Provide the (X, Y) coordinate of the cell's center where the given text is located.  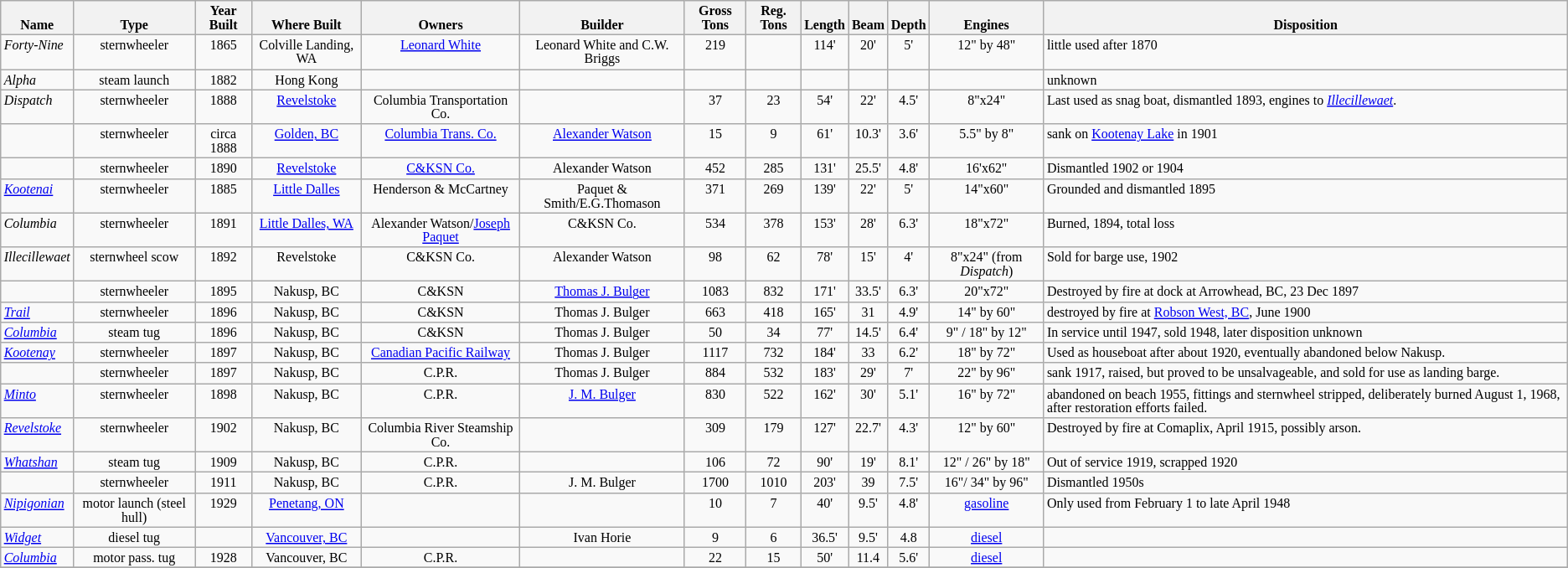
309 (715, 434)
1902 (224, 434)
Dispatch (37, 107)
motor launch (steel hull) (134, 509)
sternwheel scow (134, 265)
Illecillewaet (37, 265)
10.3' (868, 141)
abandoned on beach 1955, fittings and sternwheel stripped, deliberately burned August 1, 1968, after restoration efforts failed. (1305, 400)
830 (715, 400)
Where Built (307, 18)
Beam (868, 18)
452 (715, 168)
5.6' (909, 557)
219 (715, 52)
29' (868, 373)
Disposition (1305, 18)
139' (824, 196)
8.1' (909, 462)
Destroyed by fire at Comaplix, April 1915, possibly arson. (1305, 434)
25.5' (868, 168)
22.7' (868, 434)
28' (868, 230)
30' (868, 400)
11.4 (868, 557)
Length (824, 18)
Dismantled 1950s (1305, 483)
20' (868, 52)
10 (715, 509)
285 (774, 168)
1890 (224, 168)
Canadian Pacific Railway (441, 353)
22 (715, 557)
1909 (224, 462)
14"x60" (987, 196)
4' (909, 265)
18" by 72" (987, 353)
418 (774, 312)
Leonard White and C.W. Briggs (602, 52)
In service until 1947, sold 1948, later disposition unknown (1305, 332)
16"/ 34" by 96" (987, 483)
Builder (602, 18)
1911 (224, 483)
171' (824, 292)
Paquet & Smith/E.G.Thomason (602, 196)
1888 (224, 107)
4.8 (909, 537)
40' (824, 509)
50 (715, 332)
Name (37, 18)
16'x62" (987, 168)
183' (824, 373)
54' (824, 107)
Type (134, 18)
little used after 1870 (1305, 52)
destroyed by fire at Robson West, BC, June 1900 (1305, 312)
Colville Landing, WA (307, 52)
1865 (224, 52)
Forty-Nine (37, 52)
Leonard White (441, 52)
269 (774, 196)
motor pass. tug (134, 557)
Trail (37, 312)
8"x24" (987, 107)
23 (774, 107)
steam launch (134, 79)
12" by 48" (987, 52)
50' (824, 557)
153' (824, 230)
Nipigonian (37, 509)
534 (715, 230)
diesel tug (134, 537)
22" by 96" (987, 373)
Engines (987, 18)
127' (824, 434)
4.5' (909, 107)
6.4' (909, 332)
Dismantled 1902 or 1904 (1305, 168)
Minto (37, 400)
203' (824, 483)
Year Built (224, 18)
3.6' (909, 141)
72 (774, 462)
77' (824, 332)
14" by 60" (987, 312)
1891 (224, 230)
Kootenay (37, 353)
Sold for barge use, 1902 (1305, 265)
Golden, BC (307, 141)
Ivan Horie (602, 537)
12" by 60" (987, 434)
8"x24" (from Dispatch) (987, 265)
Columbia Trans. Co. (441, 141)
106 (715, 462)
1898 (224, 400)
162' (824, 400)
184' (824, 353)
5.1' (909, 400)
Columbia River Steamship Co. (441, 434)
7.5' (909, 483)
sank 1917, raised, but proved to be unsalvageable, and sold for use as landing barge. (1305, 373)
1929 (224, 509)
14.5' (868, 332)
98 (715, 265)
Destroyed by fire at dock at Arrowhead, BC, 23 Dec 1897 (1305, 292)
16" by 72" (987, 400)
Used as houseboat after about 1920, eventually abandoned below Nakusp. (1305, 353)
90' (824, 462)
circa 1888 (224, 141)
4.9' (909, 312)
Little Dalles (307, 196)
1928 (224, 557)
4.3' (909, 434)
33 (868, 353)
Alexander Watson/Joseph Paquet (441, 230)
19' (868, 462)
78' (824, 265)
unknown (1305, 79)
Last used as snag boat, dismantled 1893, engines to Illecillewaet. (1305, 107)
Grounded and dismantled 1895 (1305, 196)
9" / 18" by 12" (987, 332)
Penetang, ON (307, 509)
37 (715, 107)
62 (774, 265)
18"x72" (987, 230)
Widget (37, 537)
1882 (224, 79)
732 (774, 353)
7 (774, 509)
114' (824, 52)
663 (715, 312)
61' (824, 141)
20"x72" (987, 292)
sank on Kootenay Lake in 1901 (1305, 141)
6.2' (909, 353)
884 (715, 373)
Reg. Tons (774, 18)
7' (909, 373)
1117 (715, 353)
31 (868, 312)
Alpha (37, 79)
Columbia Transportation Co. (441, 107)
Burned, 1894, total loss (1305, 230)
12" / 26" by 18" (987, 462)
5.5" by 8" (987, 141)
Owners (441, 18)
36.5' (824, 537)
1700 (715, 483)
39 (868, 483)
Depth (909, 18)
Whatshan (37, 462)
1895 (224, 292)
131' (824, 168)
Gross Tons (715, 18)
Kootenai (37, 196)
gasoline (987, 509)
Henderson & McCartney (441, 196)
532 (774, 373)
1892 (224, 265)
179 (774, 434)
165' (824, 312)
522 (774, 400)
34 (774, 332)
Little Dalles, WA (307, 230)
Hong Kong (307, 79)
Only used from February 1 to late April 1948 (1305, 509)
1083 (715, 292)
15' (868, 265)
6 (774, 537)
33.5' (868, 292)
Out of service 1919, scrapped 1920 (1305, 462)
1885 (224, 196)
1010 (774, 483)
832 (774, 292)
371 (715, 196)
378 (774, 230)
